Capture the cell that displays the provided text and extract its [X, Y] central coordinate. 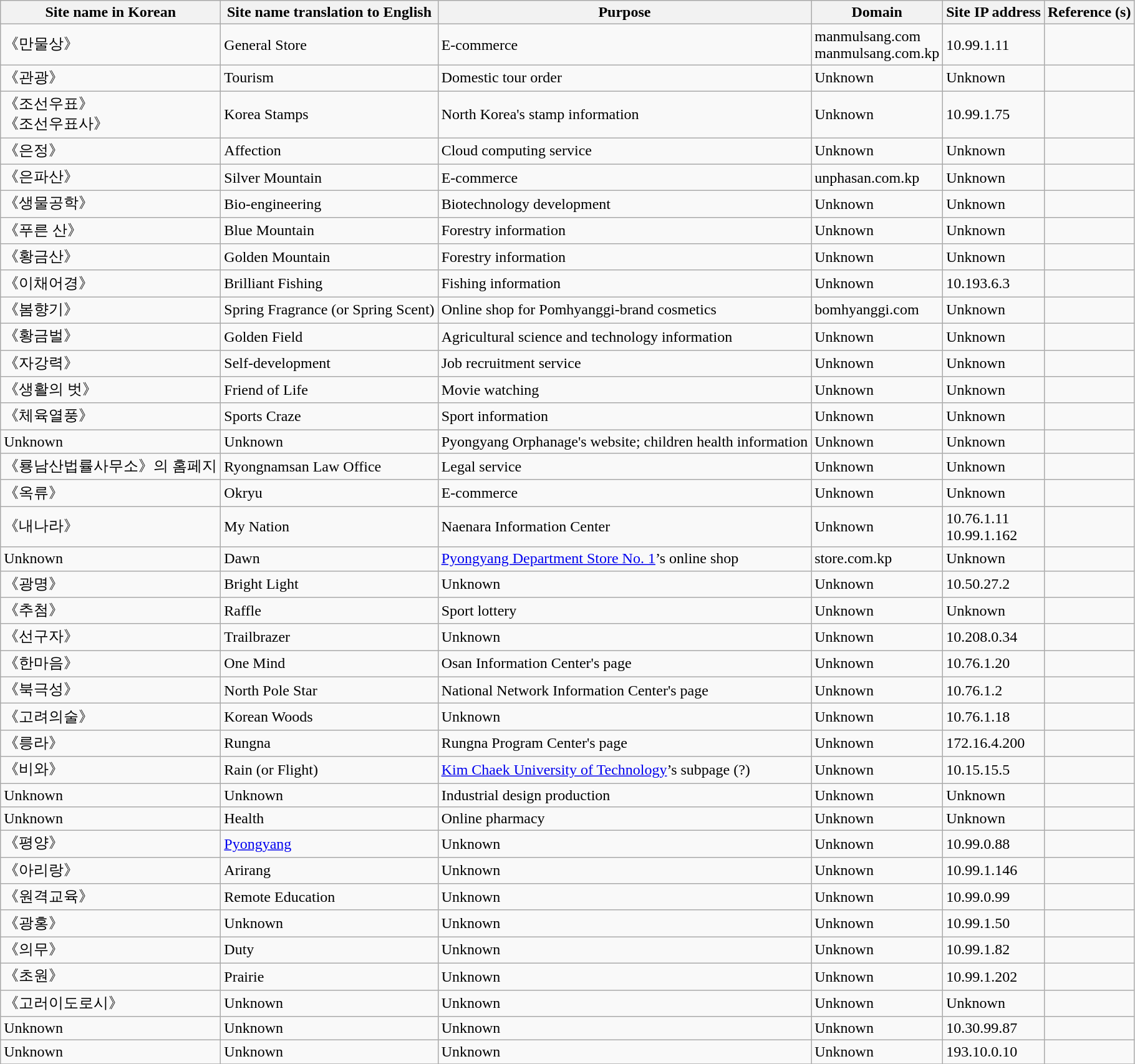
Movie watching [625, 390]
Okryu [329, 493]
Online shop for Pomhyanggi-brand cosmetics [625, 311]
《룡남산법률사무소》의 홈페지 [111, 467]
Legal service [625, 467]
《자강력》 [111, 363]
《이채어경》 [111, 283]
《광명》 [111, 584]
10.76.1.18 [994, 717]
Job recruitment service [625, 363]
Prairie [329, 977]
10.99.1.82 [994, 950]
10.193.6.3 [994, 283]
Rungna [329, 743]
《추첨》 [111, 611]
Site name translation to English [329, 12]
10.76.1.11 10.99.1.162 [994, 526]
《황금벌》 [111, 337]
10.99.1.75 [994, 114]
《은정》 [111, 151]
10.50.27.2 [994, 584]
10.99.1.11 [994, 45]
10.76.1.20 [994, 664]
Pyongyang [329, 844]
10.99.0.88 [994, 844]
Kim Chaek University of Technology’s subpage (?) [625, 770]
Golden Field [329, 337]
《고려의술》 [111, 717]
Site IP address [994, 12]
Rain (or Flight) [329, 770]
General Store [329, 45]
《체육열풍》 [111, 417]
《비와》 [111, 770]
North Pole Star [329, 690]
《의무》 [111, 950]
Online pharmacy [625, 819]
Fishing information [625, 283]
Bio-engineering [329, 205]
《내나라》 [111, 526]
Agricultural science and technology information [625, 337]
《원격교육》 [111, 897]
Sports Craze [329, 417]
Affection [329, 151]
Sport information [625, 417]
《한마음》 [111, 664]
Rungna Program Center's page [625, 743]
《조선우표》 《조선우표사》 [111, 114]
《릉라》 [111, 743]
Health [329, 819]
manmulsang.com manmulsang.com.kp [877, 45]
Pyongyang Orphanage's website; children health information [625, 442]
《만물상》 [111, 45]
10.99.1.50 [994, 923]
Remote Education [329, 897]
Arirang [329, 871]
10.99.0.99 [994, 897]
Trailbrazer [329, 637]
10.99.1.146 [994, 871]
Site name in Korean [111, 12]
《푸른 산》 [111, 231]
store.com.kp [877, 559]
《초원》 [111, 977]
One Mind [329, 664]
《옥류》 [111, 493]
Tourism [329, 79]
172.16.4.200 [994, 743]
Cloud computing service [625, 151]
unphasan.com.kp [877, 177]
Self-development [329, 363]
Brilliant Fishing [329, 283]
Domestic tour order [625, 79]
bomhyanggi.com [877, 311]
《아리랑》 [111, 871]
《북극성》 [111, 690]
My Nation [329, 526]
《생물공학》 [111, 205]
Friend of Life [329, 390]
Golden Mountain [329, 257]
10.15.15.5 [994, 770]
10.76.1.2 [994, 690]
Bright Light [329, 584]
Korean Woods [329, 717]
National Network Information Center's page [625, 690]
《관광》 [111, 79]
Korea Stamps [329, 114]
Silver Mountain [329, 177]
North Korea's stamp information [625, 114]
Spring Fragrance (or Spring Scent) [329, 311]
《광홍》 [111, 923]
Osan Information Center's page [625, 664]
《평양》 [111, 844]
Pyongyang Department Store No. 1’s online shop [625, 559]
Duty [329, 950]
10.99.1.202 [994, 977]
《고러이도로시》 [111, 1003]
Naenara Information Center [625, 526]
《봄향기》 [111, 311]
Ryongnamsan Law Office [329, 467]
《황금산》 [111, 257]
《생활의 벗》 [111, 390]
Biotechnology development [625, 205]
Sport lottery [625, 611]
《은파산》 [111, 177]
Domain [877, 12]
193.10.0.10 [994, 1052]
Dawn [329, 559]
《선구자》 [111, 637]
10.208.0.34 [994, 637]
Blue Mountain [329, 231]
Purpose [625, 12]
Reference (s) [1089, 12]
Raffle [329, 611]
Industrial design production [625, 795]
10.30.99.87 [994, 1028]
